Find where the given text appears and provide that cell's center as [x, y] coordinate. 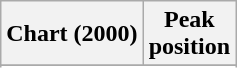
Peakposition [189, 34]
Chart (2000) [72, 34]
